Pinpoint the cell where the given text exists, returning its (x, y) midpoint coordinate. 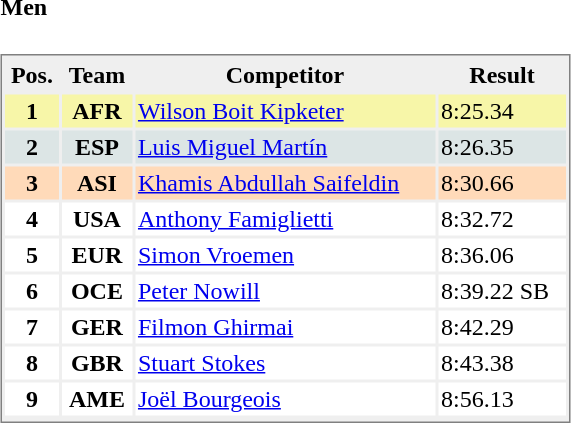
Anthony Famiglietti (285, 218)
3 (32, 182)
8:26.35 (502, 146)
8:36.06 (502, 254)
1 (32, 110)
EUR (97, 254)
6 (32, 290)
8:42.29 (502, 326)
Pos. (32, 74)
8:39.22 SB (502, 290)
ASI (97, 182)
Filmon Ghirmai (285, 326)
Simon Vroemen (285, 254)
2 (32, 146)
AME (97, 398)
Stuart Stokes (285, 362)
8:43.38 (502, 362)
9 (32, 398)
8 (32, 362)
OCE (97, 290)
Competitor (285, 74)
8:56.13 (502, 398)
GBR (97, 362)
USA (97, 218)
5 (32, 254)
ESP (97, 146)
Team (97, 74)
7 (32, 326)
8:30.66 (502, 182)
Luis Miguel Martín (285, 146)
Joël Bourgeois (285, 398)
Peter Nowill (285, 290)
GER (97, 326)
Khamis Abdullah Saifeldin (285, 182)
Wilson Boit Kipketer (285, 110)
8:32.72 (502, 218)
AFR (97, 110)
Result (502, 74)
8:25.34 (502, 110)
4 (32, 218)
